Return [x, y] of the center of cell containing provided text 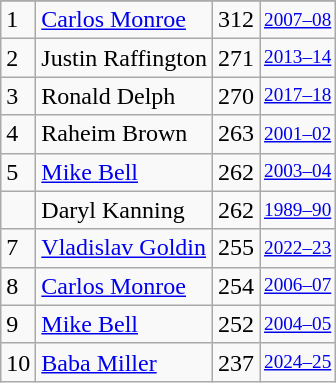
2024–25 [298, 362]
Ronald Delph [124, 96]
1 [18, 20]
7 [18, 248]
271 [236, 58]
2 [18, 58]
3 [18, 96]
10 [18, 362]
Vladislav Goldin [124, 248]
2006–07 [298, 286]
270 [236, 96]
9 [18, 324]
237 [236, 362]
312 [236, 20]
Raheim Brown [124, 134]
2007–08 [298, 20]
2013–14 [298, 58]
Baba Miller [124, 362]
2001–02 [298, 134]
252 [236, 324]
254 [236, 286]
2003–04 [298, 172]
Justin Raffington [124, 58]
263 [236, 134]
5 [18, 172]
2022–23 [298, 248]
4 [18, 134]
2017–18 [298, 96]
8 [18, 286]
2004–05 [298, 324]
Daryl Kanning [124, 210]
1989–90 [298, 210]
255 [236, 248]
